Extract the [x, y] coordinate from the center of the cell holding the provided text.  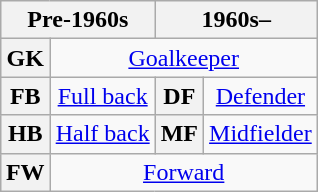
1960s– [236, 20]
Defender [261, 96]
FB [25, 96]
Pre-1960s [78, 20]
FW [25, 172]
Half back [102, 134]
Goalkeeper [184, 58]
Forward [184, 172]
MF [179, 134]
Full back [102, 96]
DF [179, 96]
GK [25, 58]
Midfielder [261, 134]
HB [25, 134]
